Return the (x, y) coordinate for the center point of the cell that contains the specified text.  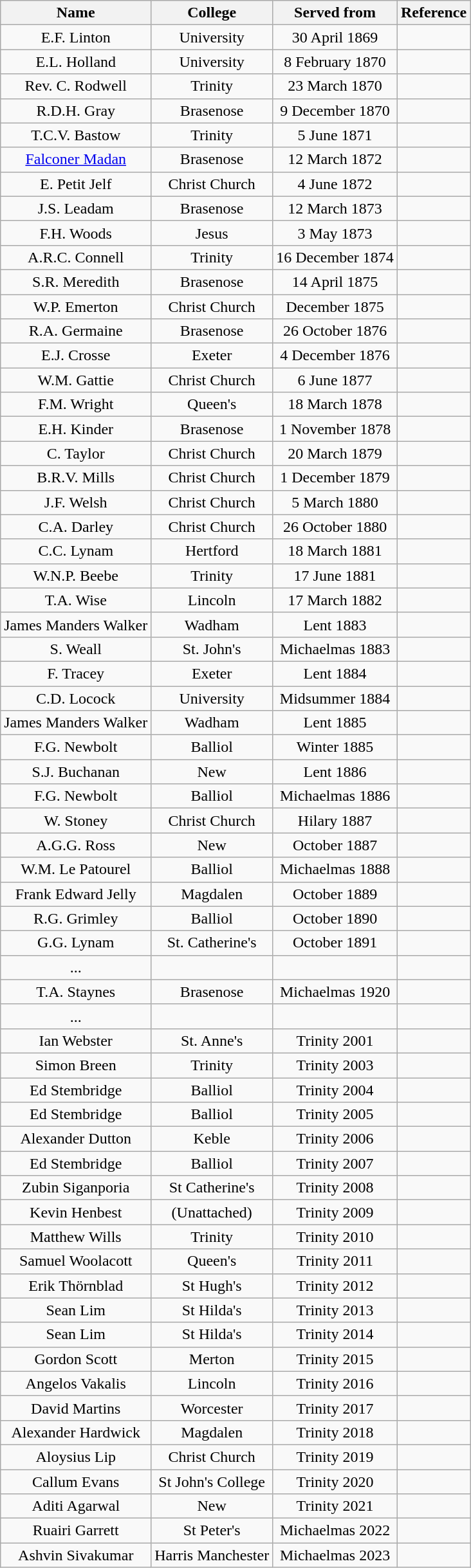
26 October 1880 (335, 527)
4 June 1872 (335, 184)
W. Stoney (76, 821)
18 March 1878 (335, 405)
Michaelmas 2022 (335, 1531)
Simon Breen (76, 1065)
C.C. Lynam (76, 551)
6 June 1877 (335, 380)
F.M. Wright (76, 405)
16 December 1874 (335, 257)
Lent 1886 (335, 772)
E. Petit Jelf (76, 184)
Keble (212, 1139)
(Unattached) (212, 1212)
Aloysius Lip (76, 1457)
E.H. Kinder (76, 429)
Ruairi Garrett (76, 1531)
G.G. Lynam (76, 943)
Trinity 2020 (335, 1481)
Hilary 1887 (335, 821)
9 December 1870 (335, 111)
R.A. Germaine (76, 331)
Served from (335, 13)
Trinity 2004 (335, 1090)
St. John's (212, 649)
Lent 1884 (335, 673)
Reference (434, 13)
Ian Webster (76, 1041)
St John's College (212, 1481)
Trinity 2006 (335, 1139)
Ashvin Sivakumar (76, 1555)
3 May 1873 (335, 233)
Trinity 2007 (335, 1163)
Alexander Hardwick (76, 1432)
26 October 1876 (335, 331)
1 November 1878 (335, 429)
R.G. Grimley (76, 918)
8 February 1870 (335, 62)
Kevin Henbest (76, 1212)
W.M. Le Patourel (76, 870)
W.N.P. Beebe (76, 576)
St Peter's (212, 1531)
14 April 1875 (335, 282)
J.S. Leadam (76, 208)
Trinity 2014 (335, 1335)
18 March 1881 (335, 551)
Merton (212, 1359)
Trinity 2012 (335, 1286)
F. Tracey (76, 673)
E.J. Crosse (76, 356)
December 1875 (335, 307)
23 March 1870 (335, 86)
Trinity 2017 (335, 1408)
E.F. Linton (76, 37)
T.C.V. Bastow (76, 135)
W.M. Gattie (76, 380)
Frank Edward Jelly (76, 894)
Lent 1883 (335, 624)
4 December 1876 (335, 356)
Trinity 2010 (335, 1237)
October 1891 (335, 943)
S. Weall (76, 649)
Michaelmas 1920 (335, 992)
B.R.V. Mills (76, 478)
C. Taylor (76, 453)
Name (76, 13)
T.A. Wise (76, 600)
Trinity 2011 (335, 1261)
Aditi Agarwal (76, 1506)
Gordon Scott (76, 1359)
E.L. Holland (76, 62)
A.R.C. Connell (76, 257)
Jesus (212, 233)
David Martins (76, 1408)
12 March 1872 (335, 160)
Michaelmas 2023 (335, 1555)
J.F. Welsh (76, 502)
W.P. Emerton (76, 307)
October 1890 (335, 918)
Michaelmas 1888 (335, 870)
Angelos Vakalis (76, 1383)
October 1889 (335, 894)
Rev. C. Rodwell (76, 86)
St Hugh's (212, 1286)
Worcester (212, 1408)
Michaelmas 1886 (335, 796)
C.D. Locock (76, 698)
St. Catherine's (212, 943)
Matthew Wills (76, 1237)
S.J. Buchanan (76, 772)
T.A. Staynes (76, 992)
Hertford (212, 551)
Trinity 2019 (335, 1457)
Trinity 2005 (335, 1115)
12 March 1873 (335, 208)
1 December 1879 (335, 478)
Lent 1885 (335, 723)
F.H. Woods (76, 233)
Midsummer 1884 (335, 698)
St Catherine's (212, 1188)
October 1887 (335, 845)
S.R. Meredith (76, 282)
College (212, 13)
Trinity 2008 (335, 1188)
Trinity 2016 (335, 1383)
St. Anne's (212, 1041)
Callum Evans (76, 1481)
17 June 1881 (335, 576)
17 March 1882 (335, 600)
Trinity 2001 (335, 1041)
5 June 1871 (335, 135)
5 March 1880 (335, 502)
Winter 1885 (335, 747)
Michaelmas 1883 (335, 649)
Alexander Dutton (76, 1139)
Trinity 2003 (335, 1065)
Trinity 2013 (335, 1310)
C.A. Darley (76, 527)
Trinity 2009 (335, 1212)
Harris Manchester (212, 1555)
Trinity 2021 (335, 1506)
A.G.G. Ross (76, 845)
Trinity 2015 (335, 1359)
R.D.H. Gray (76, 111)
Falconer Madan (76, 160)
Erik Thörnblad (76, 1286)
20 March 1879 (335, 453)
30 April 1869 (335, 37)
Zubin Siganporia (76, 1188)
Trinity 2018 (335, 1432)
Samuel Woolacott (76, 1261)
